Scan for the cell matching the given text and deliver its [X, Y] coordinate at center. 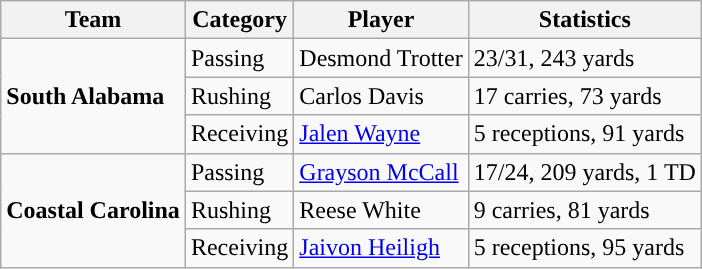
17 carries, 73 yards [584, 96]
Statistics [584, 20]
17/24, 209 yards, 1 TD [584, 172]
Player [381, 20]
5 receptions, 95 yards [584, 248]
9 carries, 81 yards [584, 210]
23/31, 243 yards [584, 58]
South Alabama [94, 96]
Coastal Carolina [94, 210]
Reese White [381, 210]
Category [239, 20]
5 receptions, 91 yards [584, 134]
Jaivon Heiligh [381, 248]
Desmond Trotter [381, 58]
Carlos Davis [381, 96]
Team [94, 20]
Jalen Wayne [381, 134]
Grayson McCall [381, 172]
